Find where the given text appears and provide that cell's center as [X, Y] coordinate. 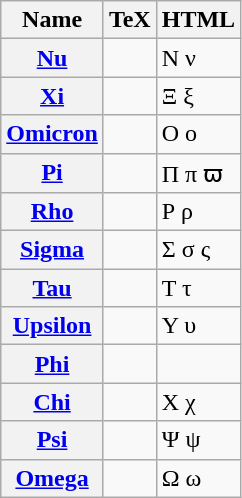
Sigma [52, 250]
HTML [198, 20]
Π π ϖ [198, 173]
Name [52, 20]
Pi [52, 173]
Omicron [52, 134]
Psi [52, 440]
Rho [52, 212]
Ω ω [198, 478]
Xi [52, 96]
Ρ ρ [198, 212]
Chi [52, 402]
Υ υ [198, 326]
Tau [52, 288]
Upsilon [52, 326]
Σ σ ς [198, 250]
Nu [52, 58]
Τ τ [198, 288]
Ν ν [198, 58]
Ξ ξ [198, 96]
Χ χ [198, 402]
Ψ ψ [198, 440]
Omega [52, 478]
Ο ο [198, 134]
TeX [130, 20]
Phi [52, 364]
